Identify which cell holds the provided text, then report its (x, y) central coordinate. 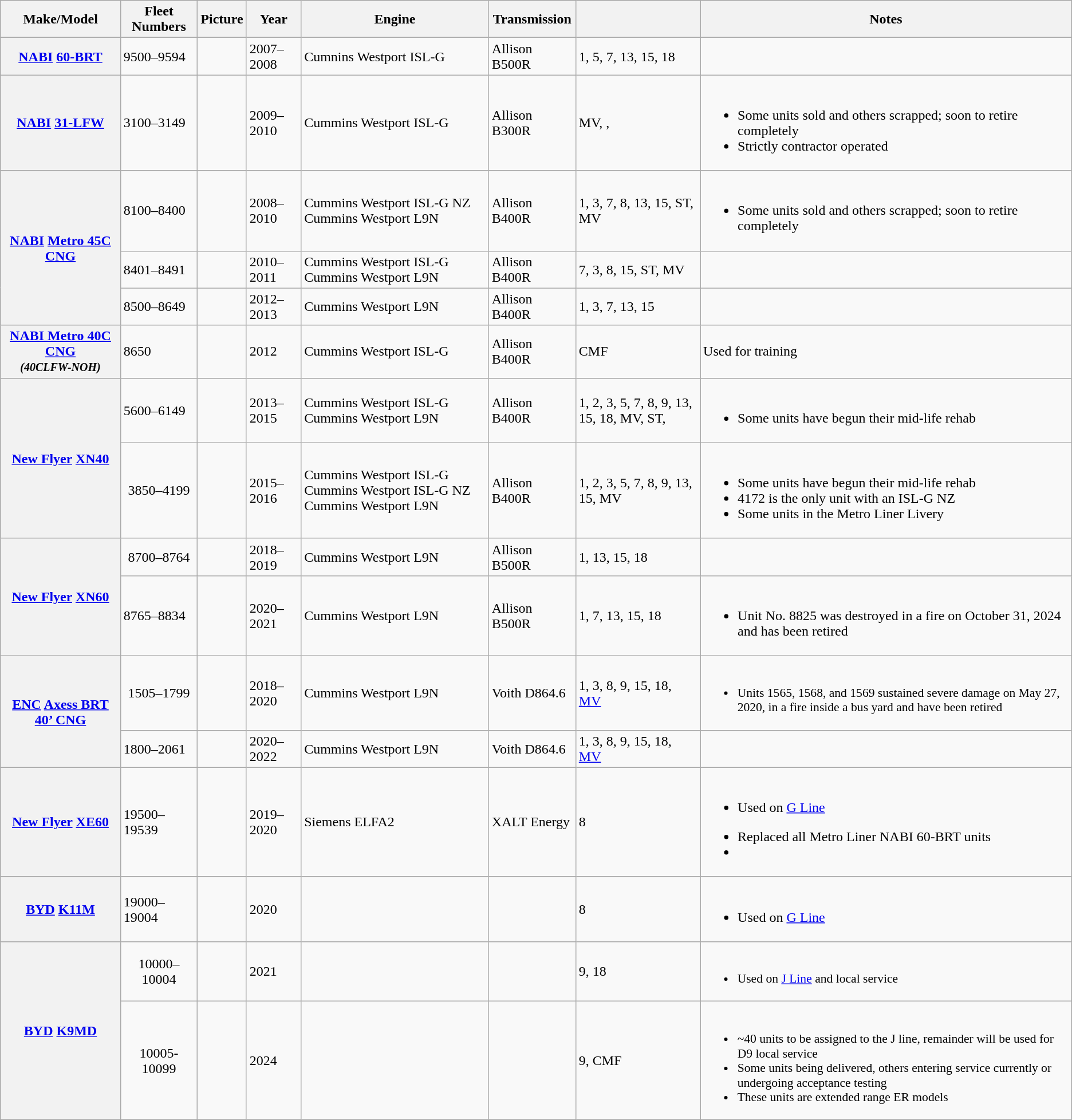
3850–4199 (159, 490)
2024 (274, 1060)
2020–2021 (274, 616)
Allison B300R (532, 123)
8100–8400 (159, 211)
NABI 60-BRT (61, 56)
1505–1799 (159, 693)
Used on G Line (886, 909)
8765–8834 (159, 616)
XALT Energy (532, 822)
1, 3, 7, 8, 13, 15, ST, MV (638, 211)
Used for training (886, 352)
5600–6149 (159, 410)
1, 2, 3, 5, 7, 8, 9, 13, 15, 18, MV, ST, (638, 410)
CMF (638, 352)
1, 5, 7, 13, 15, 18 (638, 56)
2019–2020 (274, 822)
Units 1565, 1568, and 1569 sustained severe damage on May 27, 2020, in a fire inside a bus yard and have been retired (886, 693)
2009–2010 (274, 123)
3100–3149 (159, 123)
Cummins Westport ISL-GCummins Westport ISL-G NZ Cummins Westport L9N (395, 490)
10005-10099 (159, 1060)
8500–8649 (159, 307)
NABI 31-LFW (61, 123)
Some units sold and others scrapped; soon to retire completelyStrictly contractor operated (886, 123)
2010–2011 (274, 269)
7, 3, 8, 15, ST, MV (638, 269)
2008–2010 (274, 211)
2018–2020 (274, 693)
Unit No. 8825 was destroyed in a fire on October 31, 2024 and has been retired (886, 616)
Siemens ELFA2 (395, 822)
BYD K9MD (61, 1031)
New Flyer XE60 (61, 822)
8700–8764 (159, 557)
Picture (222, 19)
9500–9594 (159, 56)
9, CMF (638, 1060)
8650 (159, 352)
MV, , (638, 123)
Some units have begun their mid-life rehab4172 is the only unit with an ISL-G NZSome units in the Metro Liner Livery (886, 490)
19500–19539 (159, 822)
Year (274, 19)
1, 3, 7, 13, 15 (638, 307)
Cummins Westport ISL-G NZCummins Westport L9N (395, 211)
10000–10004 (159, 971)
2007–2008 (274, 56)
Fleet Numbers (159, 19)
2015–2016 (274, 490)
Engine (395, 19)
2021 (274, 971)
Cumnins Westport ISL-G (395, 56)
1, 13, 15, 18 (638, 557)
8401–8491 (159, 269)
9, 18 (638, 971)
Some units have begun their mid-life rehab (886, 410)
ENC Axess BRT 40’ CNG (61, 711)
1, 2, 3, 5, 7, 8, 9, 13, 15, MV (638, 490)
Used on G LineReplaced all Metro Liner NABI 60-BRT units (886, 822)
2020–2022 (274, 749)
2012–2013 (274, 307)
2012 (274, 352)
New Flyer XN60 (61, 597)
New Flyer XN40 (61, 458)
Some units sold and others scrapped; soon to retire completely (886, 211)
Used on J Line and local service (886, 971)
2018–2019 (274, 557)
1, 7, 13, 15, 18 (638, 616)
Make/Model (61, 19)
2020 (274, 909)
19000–19004 (159, 909)
NABI Metro 40C CNG(40CLFW-NOH) (61, 352)
Transmission (532, 19)
1800–2061 (159, 749)
2013–2015 (274, 410)
Notes (886, 19)
NABI Metro 45C CNG (61, 248)
BYD K11M (61, 909)
